Output the [x, y] coordinate of the center of the cell containing the given text.  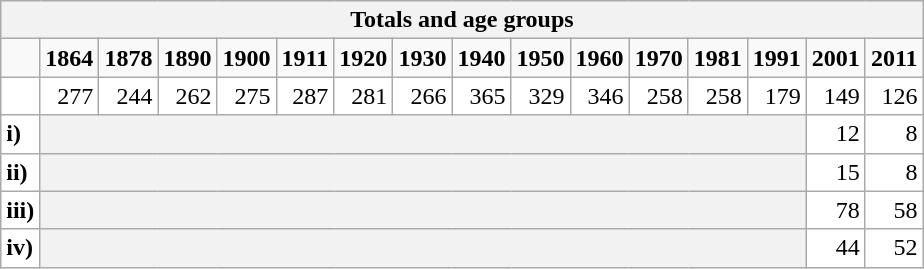
ii) [20, 172]
262 [188, 96]
149 [836, 96]
1878 [128, 58]
iii) [20, 210]
1864 [70, 58]
Totals and age groups [462, 20]
2011 [894, 58]
1950 [540, 58]
1960 [600, 58]
iv) [20, 248]
329 [540, 96]
1981 [718, 58]
15 [836, 172]
287 [305, 96]
78 [836, 210]
179 [776, 96]
52 [894, 248]
1900 [246, 58]
281 [364, 96]
275 [246, 96]
1911 [305, 58]
126 [894, 96]
12 [836, 134]
1890 [188, 58]
266 [422, 96]
1920 [364, 58]
365 [482, 96]
2001 [836, 58]
277 [70, 96]
1970 [658, 58]
1991 [776, 58]
58 [894, 210]
44 [836, 248]
i) [20, 134]
346 [600, 96]
1940 [482, 58]
244 [128, 96]
1930 [422, 58]
